Scan for the cell matching the given text and deliver its (x, y) coordinate at center. 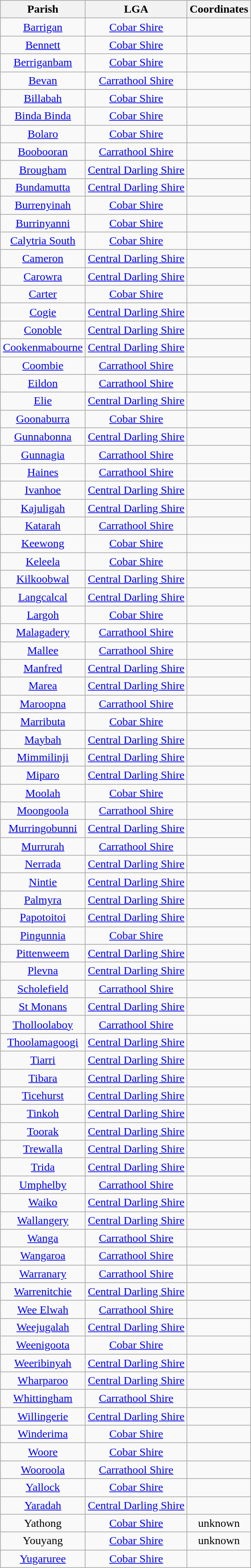
Moongoola (43, 811)
Eildon (43, 383)
Langcalcal (43, 597)
Carter (43, 294)
Coordinates (219, 9)
Keleela (43, 562)
Bennett (43, 45)
Mallee (43, 650)
Berriganbam (43, 63)
Goonaburra (43, 419)
Kajuligah (43, 508)
Miparo (43, 775)
Bundamutta (43, 187)
Nerrada (43, 864)
Plevna (43, 971)
Bevan (43, 80)
Marea (43, 686)
Wangaroa (43, 1256)
Tholloolaboy (43, 1024)
Tinkoh (43, 1114)
Scholefield (43, 989)
Conoble (43, 330)
Waiko (43, 1203)
Largoh (43, 615)
Parish (43, 9)
Kilkoobwal (43, 579)
Brougham (43, 169)
Gunnagia (43, 454)
Maroopna (43, 704)
Yugaruree (43, 1559)
Bolaro (43, 134)
Coombie (43, 365)
Boobooran (43, 152)
Carowra (43, 277)
Wanga (43, 1238)
Binda Binda (43, 116)
Wee Elwah (43, 1309)
Katarah (43, 526)
Keewong (43, 544)
Tiarri (43, 1060)
Ticehurst (43, 1096)
Wallangery (43, 1220)
Burrinyanni (43, 223)
Pittenweem (43, 953)
Warrenitchie (43, 1291)
Trida (43, 1167)
Elie (43, 401)
Willingerie (43, 1416)
Barrigan (43, 27)
Malagadery (43, 633)
LGA (136, 9)
Umphelby (43, 1185)
Pingunnia (43, 935)
Yallock (43, 1488)
Whittingham (43, 1399)
Woore (43, 1452)
Haines (43, 472)
Warranary (43, 1274)
Wooroola (43, 1470)
Weenigoota (43, 1345)
Marributa (43, 722)
Murringobunni (43, 829)
Toorak (43, 1131)
Cameron (43, 259)
Tibara (43, 1078)
Cookenmabourne (43, 348)
Weejugalah (43, 1327)
Murrurah (43, 846)
Winderima (43, 1434)
Nintie (43, 882)
Yathong (43, 1523)
Yaradah (43, 1505)
Moolah (43, 793)
Ivanhoe (43, 490)
Calytria South (43, 241)
Wharparoo (43, 1381)
Weeribinyah (43, 1363)
Maybah (43, 739)
Cogie (43, 312)
Thoolamagoogi (43, 1042)
Trewalla (43, 1149)
Gunnabonna (43, 437)
Youyang (43, 1541)
Palmyra (43, 900)
Billabah (43, 98)
Burrenyinah (43, 205)
Papotoitoi (43, 918)
Manfred (43, 668)
Mimmilinji (43, 757)
St Monans (43, 1006)
